Search for the cell housing the specified text and yield its [x, y] center coordinate. 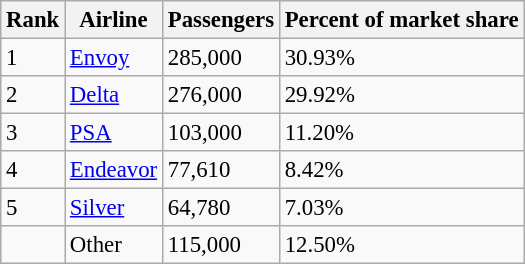
77,610 [220, 170]
PSA [114, 133]
12.50% [401, 245]
11.20% [401, 133]
64,780 [220, 208]
3 [33, 133]
5 [33, 208]
8.42% [401, 170]
29.92% [401, 95]
Delta [114, 95]
4 [33, 170]
1 [33, 58]
Rank [33, 20]
Other [114, 245]
7.03% [401, 208]
Silver [114, 208]
Envoy [114, 58]
Airline [114, 20]
276,000 [220, 95]
Percent of market share [401, 20]
285,000 [220, 58]
Endeavor [114, 170]
115,000 [220, 245]
Passengers [220, 20]
2 [33, 95]
103,000 [220, 133]
30.93% [401, 58]
